Extract the (X, Y) coordinate from the center of the cell holding the provided text.  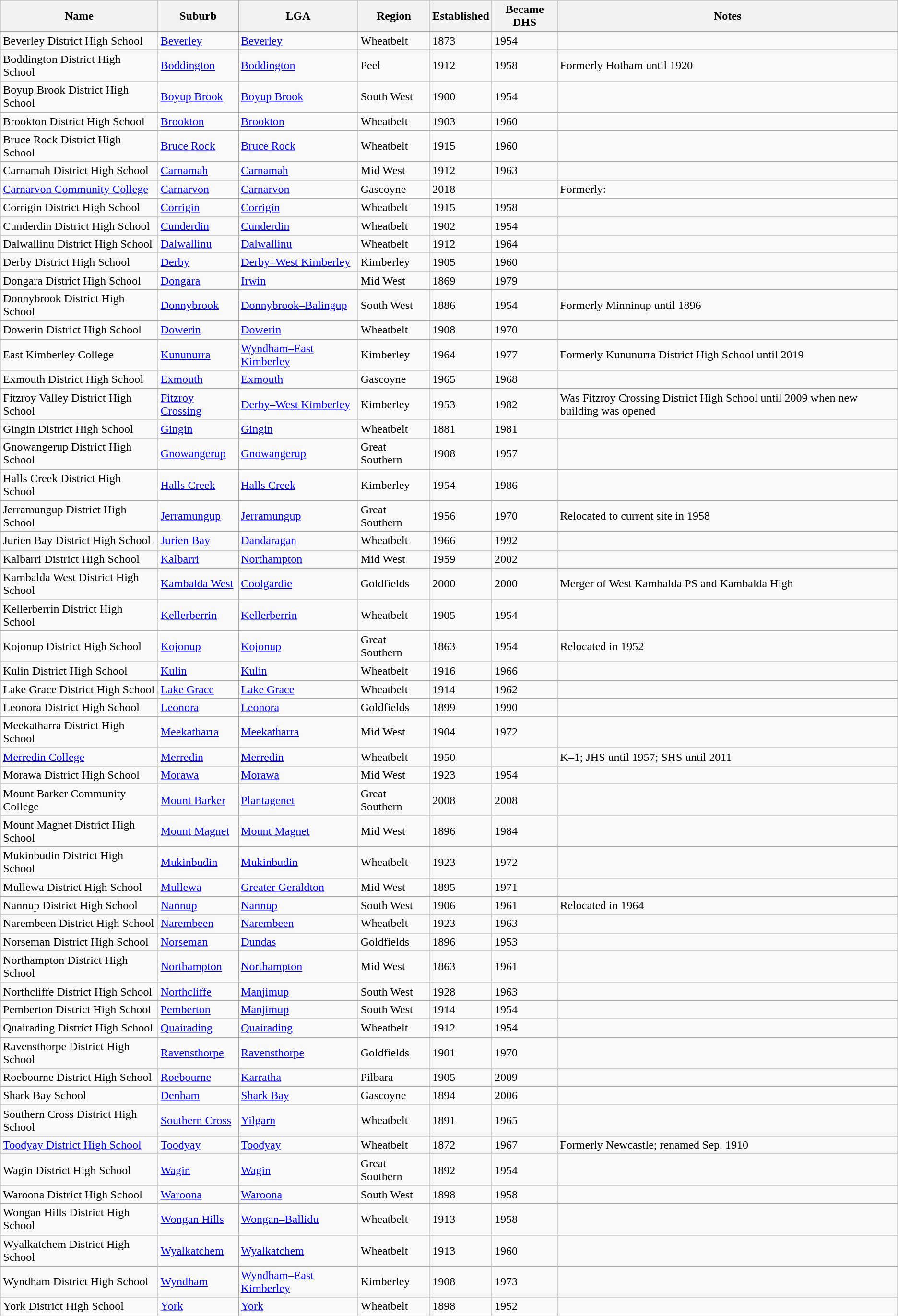
Wyndham (198, 1282)
Relocated in 1964 (727, 905)
1892 (461, 1170)
Morawa District High School (79, 775)
Shark Bay (298, 1096)
Relocated in 1952 (727, 646)
Wyalkatchem District High School (79, 1250)
Boyup Brook District High School (79, 97)
Mukinbudin District High School (79, 863)
Brookton District High School (79, 121)
Donnybrook District High School (79, 305)
1962 (525, 689)
Peel (393, 65)
Dalwallinu District High School (79, 244)
Wongan Hills (198, 1220)
1903 (461, 121)
Was Fitzroy Crossing District High School until 2009 when new building was opened (727, 404)
Relocated to current site in 1958 (727, 516)
1869 (461, 281)
Cunderdin District High School (79, 225)
Shark Bay School (79, 1096)
Toodyay District High School (79, 1145)
Formerly Newcastle; renamed Sep. 1910 (727, 1145)
Kellerberrin District High School (79, 615)
Notes (727, 16)
Formerly Minninup until 1896 (727, 305)
Quairading District High School (79, 1028)
Fitzroy Valley District High School (79, 404)
Kulin District High School (79, 671)
Halls Creek District High School (79, 485)
Yilgarn (298, 1121)
Narembeen District High School (79, 924)
Pilbara (393, 1078)
Norseman District High School (79, 942)
Region (393, 16)
Mullewa District High School (79, 887)
Formerly: (727, 189)
Northcliffe (198, 991)
Derby (198, 262)
Dandaragan (298, 541)
Kalbarri District High School (79, 559)
2002 (525, 559)
Waroona District High School (79, 1195)
Dongara District High School (79, 281)
LGA (298, 16)
Kalbarri (198, 559)
York District High School (79, 1306)
Merredin College (79, 757)
Established (461, 16)
K–1; JHS until 1957; SHS until 2011 (727, 757)
Became DHS (525, 16)
Southern Cross District High School (79, 1121)
Merger of West Kambalda PS and Kambalda High (727, 583)
Gnowangerup District High School (79, 454)
Ravensthorpe District High School (79, 1053)
Suburb (198, 16)
Corrigin District High School (79, 207)
1872 (461, 1145)
Nannup District High School (79, 905)
Mount Barker (198, 800)
Wyndham District High School (79, 1282)
1895 (461, 887)
Jurien Bay (198, 541)
Plantagenet (298, 800)
Bruce Rock District High School (79, 146)
2009 (525, 1078)
1928 (461, 991)
Lake Grace District High School (79, 689)
1982 (525, 404)
Mount Barker Community College (79, 800)
1900 (461, 97)
Denham (198, 1096)
Jerramungup District High School (79, 516)
1973 (525, 1282)
Pemberton (198, 1009)
1957 (525, 454)
1904 (461, 732)
1906 (461, 905)
Carnamah District High School (79, 171)
Mullewa (198, 887)
1990 (525, 708)
1881 (461, 429)
1950 (461, 757)
Leonora District High School (79, 708)
1886 (461, 305)
1873 (461, 41)
Formerly Hotham until 1920 (727, 65)
Greater Geraldton (298, 887)
Wongan Hills District High School (79, 1220)
1984 (525, 831)
Kojonup District High School (79, 646)
Donnybrook (198, 305)
Dowerin District High School (79, 330)
1968 (525, 379)
Formerly Kununurra District High School until 2019 (727, 355)
2006 (525, 1096)
1916 (461, 671)
Wongan–Ballidu (298, 1220)
Exmouth District High School (79, 379)
1967 (525, 1145)
Northcliffe District High School (79, 991)
Gingin District High School (79, 429)
1959 (461, 559)
Name (79, 16)
1894 (461, 1096)
Northampton District High School (79, 966)
1899 (461, 708)
Kambalda West (198, 583)
Dongara (198, 281)
Irwin (298, 281)
Jurien Bay District High School (79, 541)
Southern Cross (198, 1121)
Roebourne District High School (79, 1078)
1986 (525, 485)
Karratha (298, 1078)
Beverley District High School (79, 41)
Dundas (298, 942)
2018 (461, 189)
Kununurra (198, 355)
1901 (461, 1053)
1977 (525, 355)
1992 (525, 541)
East Kimberley College (79, 355)
1891 (461, 1121)
Wagin District High School (79, 1170)
1902 (461, 225)
Donnybrook–Balingup (298, 305)
Boddington District High School (79, 65)
1952 (525, 1306)
Pemberton District High School (79, 1009)
Carnarvon Community College (79, 189)
Mount Magnet District High School (79, 831)
Coolgardie (298, 583)
Norseman (198, 942)
Derby District High School (79, 262)
1981 (525, 429)
Meekatharra District High School (79, 732)
Roebourne (198, 1078)
Kambalda West District High School (79, 583)
1956 (461, 516)
1971 (525, 887)
Fitzroy Crossing (198, 404)
1979 (525, 281)
